Detect which cell encompasses the target text, then output its [X, Y] center coordinate. 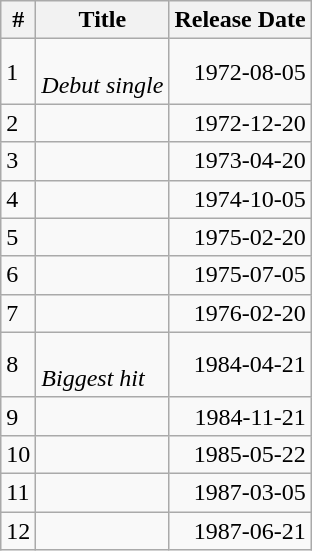
11 [18, 492]
Biggest hit [102, 364]
4 [18, 199]
7 [18, 313]
1987-06-21 [240, 531]
1975-02-20 [240, 237]
1984-11-21 [240, 416]
5 [18, 237]
1984-04-21 [240, 364]
8 [18, 364]
1976-02-20 [240, 313]
10 [18, 454]
# [18, 20]
6 [18, 275]
1974-10-05 [240, 199]
3 [18, 161]
Title [102, 20]
1987-03-05 [240, 492]
12 [18, 531]
1975-07-05 [240, 275]
9 [18, 416]
Debut single [102, 72]
2 [18, 123]
Release Date [240, 20]
1972-08-05 [240, 72]
1 [18, 72]
1973-04-20 [240, 161]
1972-12-20 [240, 123]
1985-05-22 [240, 454]
